Find where the given text appears and provide that cell's center as (X, Y) coordinate. 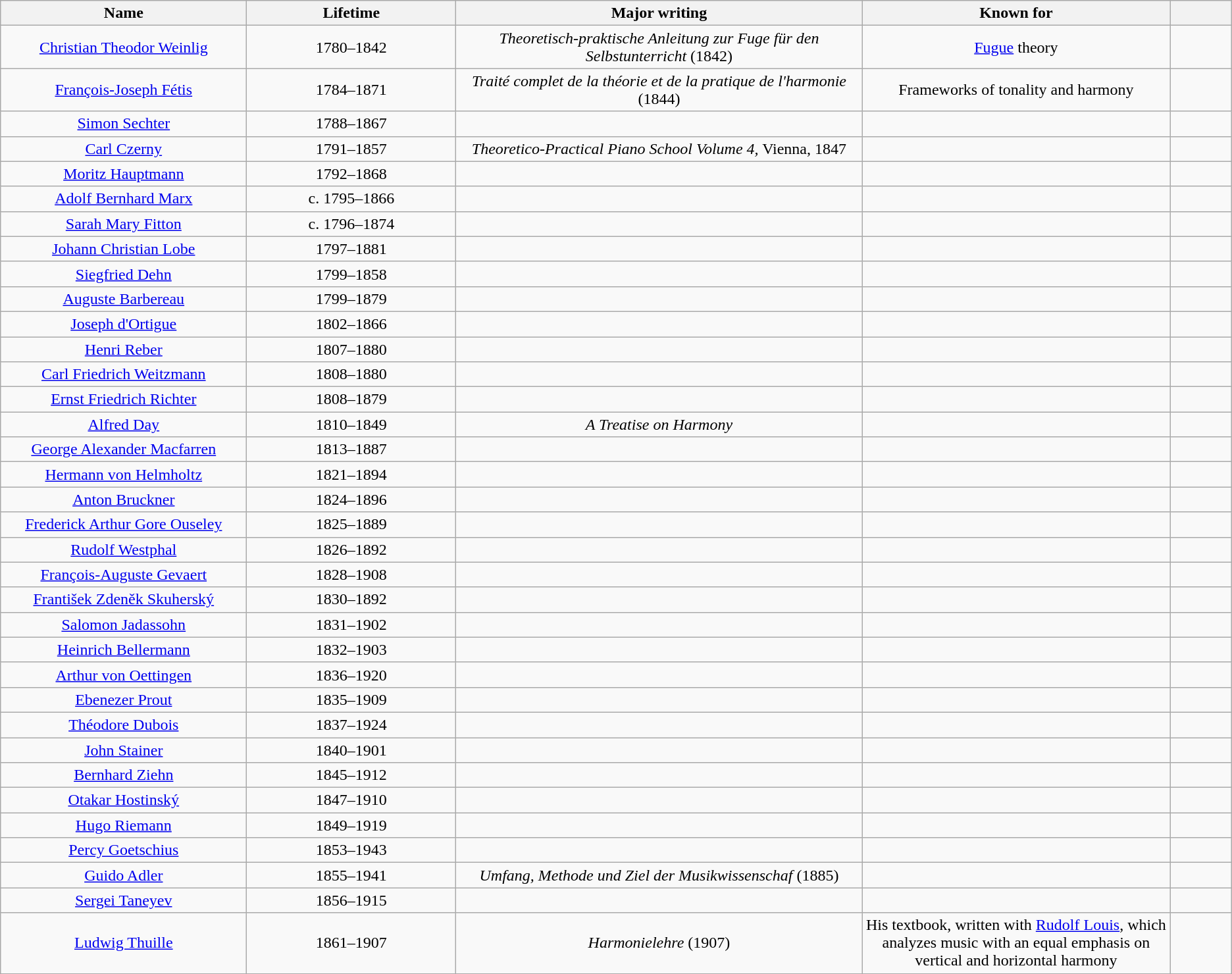
1840–1901 (351, 750)
1855–1941 (351, 875)
Fugue theory (1016, 47)
1788–1867 (351, 124)
Arthur von Oettingen (124, 675)
Ernst Friedrich Richter (124, 399)
1808–1879 (351, 399)
1825–1889 (351, 525)
1861–1907 (351, 943)
1837–1924 (351, 725)
1856–1915 (351, 900)
1845–1912 (351, 775)
Frederick Arthur Gore Ouseley (124, 525)
Traité complet de la théorie et de la pratique de l'harmonie (1844) (659, 90)
1807–1880 (351, 349)
1792–1868 (351, 174)
1784–1871 (351, 90)
1813–1887 (351, 449)
1853–1943 (351, 850)
1826–1892 (351, 550)
Name (124, 13)
František Zdeněk Skuherský (124, 600)
Frameworks of tonality and harmony (1016, 90)
Ludwig Thuille (124, 943)
Johann Christian Lobe (124, 249)
Adolf Bernhard Marx (124, 199)
1832–1903 (351, 650)
1830–1892 (351, 600)
A Treatise on Harmony (659, 424)
François-Joseph Fétis (124, 90)
Lifetime (351, 13)
John Stainer (124, 750)
Salomon Jadassohn (124, 625)
1791–1857 (351, 149)
Sergei Taneyev (124, 900)
Umfang, Methode und Ziel der Musikwissenschaf (1885) (659, 875)
1849–1919 (351, 825)
c. 1796–1874 (351, 224)
1780–1842 (351, 47)
1802–1866 (351, 324)
Simon Sechter (124, 124)
1799–1858 (351, 274)
Harmonielehre (1907) (659, 943)
1799–1879 (351, 299)
Bernhard Ziehn (124, 775)
Theoretisch-praktische Anleitung zur Fuge für den Selbstunterricht (1842) (659, 47)
Theoretico-Practical Piano School Volume 4, Vienna, 1847 (659, 149)
Anton Bruckner (124, 500)
Percy Goetschius (124, 850)
Otakar Hostinský (124, 800)
Siegfried Dehn (124, 274)
Henri Reber (124, 349)
Hugo Riemann (124, 825)
1821–1894 (351, 474)
Carl Friedrich Weitzmann (124, 374)
François-Auguste Gevaert (124, 575)
c. 1795–1866 (351, 199)
1797–1881 (351, 249)
His textbook, written with Rudolf Louis, which analyzes music with an equal emphasis on vertical and horizontal harmony (1016, 943)
Major writing (659, 13)
1808–1880 (351, 374)
1831–1902 (351, 625)
George Alexander Macfarren (124, 449)
Guido Adler (124, 875)
Sarah Mary Fitton (124, 224)
Théodore Dubois (124, 725)
1824–1896 (351, 500)
1836–1920 (351, 675)
1835–1909 (351, 700)
Known for (1016, 13)
Alfred Day (124, 424)
1828–1908 (351, 575)
Christian Theodor Weinlig (124, 47)
Ebenezer Prout (124, 700)
Heinrich Bellermann (124, 650)
1810–1849 (351, 424)
Auguste Barbereau (124, 299)
Rudolf Westphal (124, 550)
Moritz Hauptmann (124, 174)
Carl Czerny (124, 149)
Joseph d'Ortigue (124, 324)
1847–1910 (351, 800)
Hermann von Helmholtz (124, 474)
